From the cell containing the given text, extract its center point as [X, Y] coordinate. 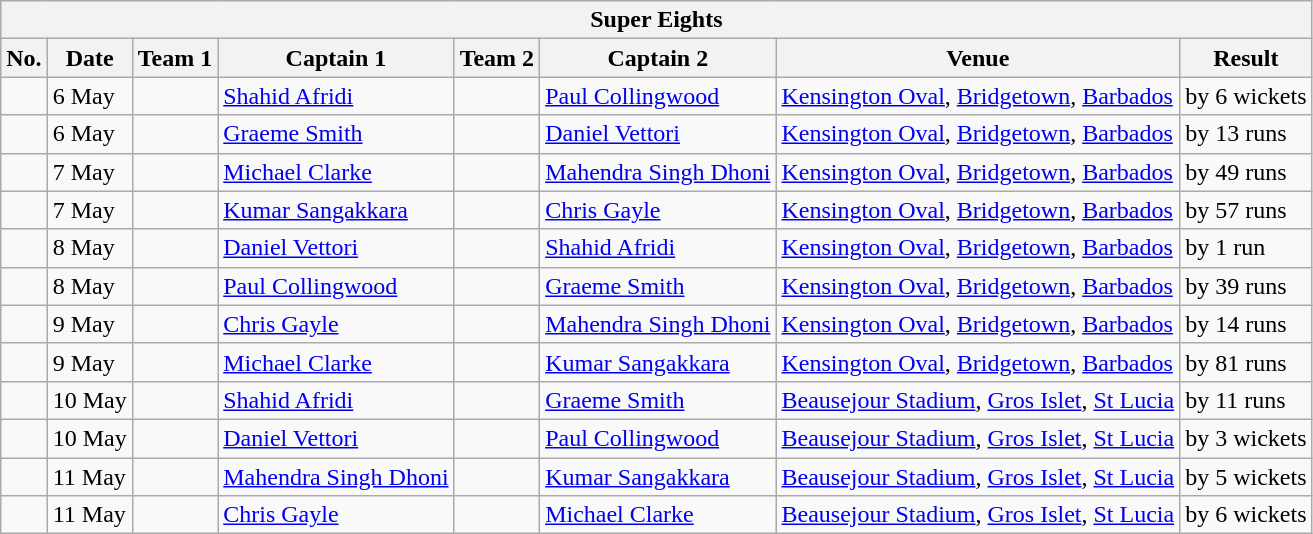
by 81 runs [1246, 362]
by 11 runs [1246, 400]
by 39 runs [1246, 286]
Venue [978, 58]
Super Eights [656, 20]
by 5 wickets [1246, 477]
by 57 runs [1246, 210]
by 14 runs [1246, 324]
by 1 run [1246, 248]
No. [24, 58]
Captain 1 [336, 58]
by 13 runs [1246, 134]
by 49 runs [1246, 172]
Date [90, 58]
Team 2 [497, 58]
by 3 wickets [1246, 438]
Captain 2 [658, 58]
Team 1 [175, 58]
Result [1246, 58]
